Identify which cell holds the provided text, then report its (X, Y) central coordinate. 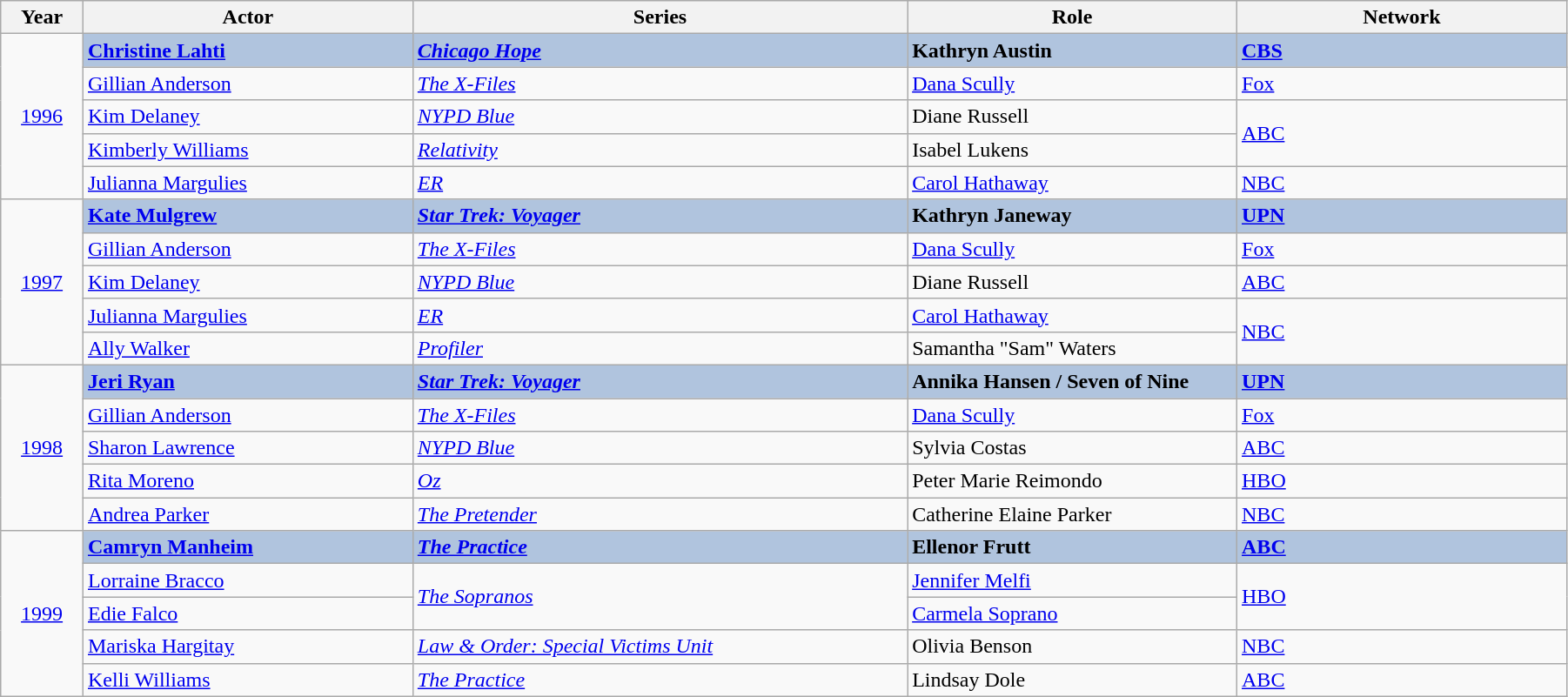
Year (42, 17)
Jeri Ryan (247, 381)
Lindsay Dole (1072, 680)
Kimberly Williams (247, 150)
Sharon Lawrence (247, 448)
The Sopranos (660, 597)
Kathryn Janeway (1072, 216)
Andrea Parker (247, 514)
Series (660, 17)
Role (1072, 17)
Catherine Elaine Parker (1072, 514)
Peter Marie Reimondo (1072, 481)
Isabel Lukens (1072, 150)
Kelli Williams (247, 680)
Ellenor Frutt (1072, 547)
1996 (42, 117)
Law & Order: Special Victims Unit (660, 647)
CBS (1403, 50)
Jennifer Melfi (1072, 580)
Camryn Manheim (247, 547)
Kate Mulgrew (247, 216)
1999 (42, 613)
Chicago Hope (660, 50)
Carmela Soprano (1072, 613)
Samantha "Sam" Waters (1072, 348)
Network (1403, 17)
Lorraine Bracco (247, 580)
Rita Moreno (247, 481)
Relativity (660, 150)
Ally Walker (247, 348)
Annika Hansen / Seven of Nine (1072, 381)
Olivia Benson (1072, 647)
The Pretender (660, 514)
1997 (42, 282)
Actor (247, 17)
Mariska Hargitay (247, 647)
Kathryn Austin (1072, 50)
1998 (42, 447)
Edie Falco (247, 613)
Sylvia Costas (1072, 448)
Profiler (660, 348)
Oz (660, 481)
Christine Lahti (247, 50)
